Detect which cell encompasses the target text, then output its [x, y] center coordinate. 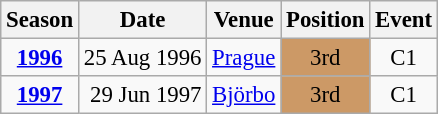
29 Jun 1997 [142, 95]
Venue [244, 20]
Event [404, 20]
Björbo [244, 95]
Date [142, 20]
25 Aug 1996 [142, 58]
Season [40, 20]
Prague [244, 58]
1997 [40, 95]
Position [326, 20]
1996 [40, 58]
